For the text-containing cell, return its midpoint in (x, y) coordinate format. 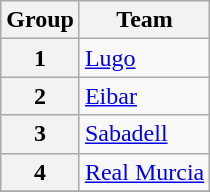
Team (144, 20)
Eibar (144, 96)
Group (40, 20)
3 (40, 134)
Real Murcia (144, 172)
Sabadell (144, 134)
1 (40, 58)
4 (40, 172)
Lugo (144, 58)
2 (40, 96)
